From the cell containing the given text, extract its center point as (X, Y) coordinate. 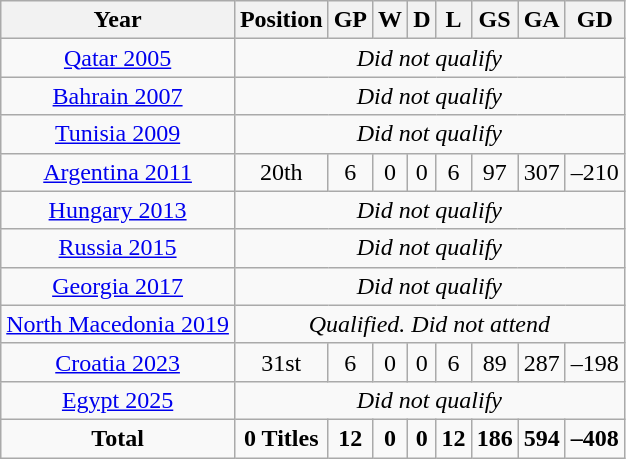
GS (494, 20)
186 (494, 438)
D (422, 20)
31st (281, 362)
97 (494, 172)
L (454, 20)
GA (542, 20)
594 (542, 438)
North Macedonia 2019 (118, 324)
Position (281, 20)
Year (118, 20)
Qualified. Did not attend (429, 324)
GD (594, 20)
Hungary 2013 (118, 210)
Russia 2015 (118, 248)
0 Titles (281, 438)
Bahrain 2007 (118, 96)
89 (494, 362)
–210 (594, 172)
–408 (594, 438)
Tunisia 2009 (118, 134)
Georgia 2017 (118, 286)
287 (542, 362)
W (390, 20)
20th (281, 172)
GP (350, 20)
Argentina 2011 (118, 172)
307 (542, 172)
Croatia 2023 (118, 362)
–198 (594, 362)
Qatar 2005 (118, 58)
Total (118, 438)
Egypt 2025 (118, 400)
